From the cell containing the given text, extract its center point as (x, y) coordinate. 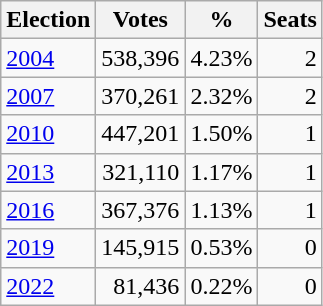
2016 (48, 210)
4.23% (222, 58)
2004 (48, 58)
2013 (48, 172)
0.53% (222, 248)
1.17% (222, 172)
370,261 (140, 96)
538,396 (140, 58)
1.13% (222, 210)
145,915 (140, 248)
Votes (140, 20)
321,110 (140, 172)
% (222, 20)
0.22% (222, 286)
81,436 (140, 286)
2007 (48, 96)
2.32% (222, 96)
Election (48, 20)
447,201 (140, 134)
367,376 (140, 210)
1.50% (222, 134)
2022 (48, 286)
2010 (48, 134)
Seats (290, 20)
2019 (48, 248)
